Pinpoint the cell where the given text exists, returning its (X, Y) midpoint coordinate. 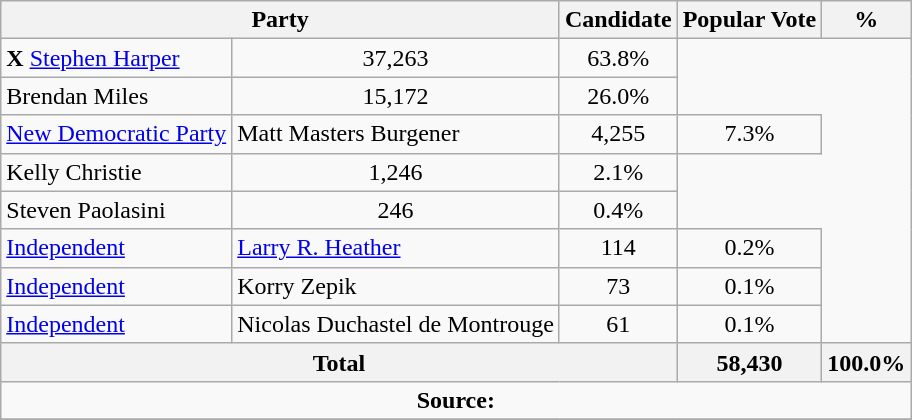
X Stephen Harper (116, 58)
61 (618, 324)
73 (618, 286)
26.0% (618, 96)
Nicolas Duchastel de Montrouge (396, 324)
Popular Vote (750, 20)
Total (339, 362)
Candidate (618, 20)
Steven Paolasini (116, 210)
0.4% (618, 210)
7.3% (750, 134)
114 (618, 248)
0.2% (750, 248)
New Democratic Party (116, 134)
Kelly Christie (116, 172)
Korry Zepik (396, 286)
37,263 (396, 58)
Larry R. Heather (396, 248)
4,255 (618, 134)
58,430 (750, 362)
Party (280, 20)
1,246 (396, 172)
Matt Masters Burgener (396, 134)
100.0% (866, 362)
Source: (456, 400)
15,172 (396, 96)
246 (396, 210)
% (866, 20)
Brendan Miles (116, 96)
63.8% (618, 58)
2.1% (618, 172)
